Identify which cell holds the provided text, then report its [X, Y] central coordinate. 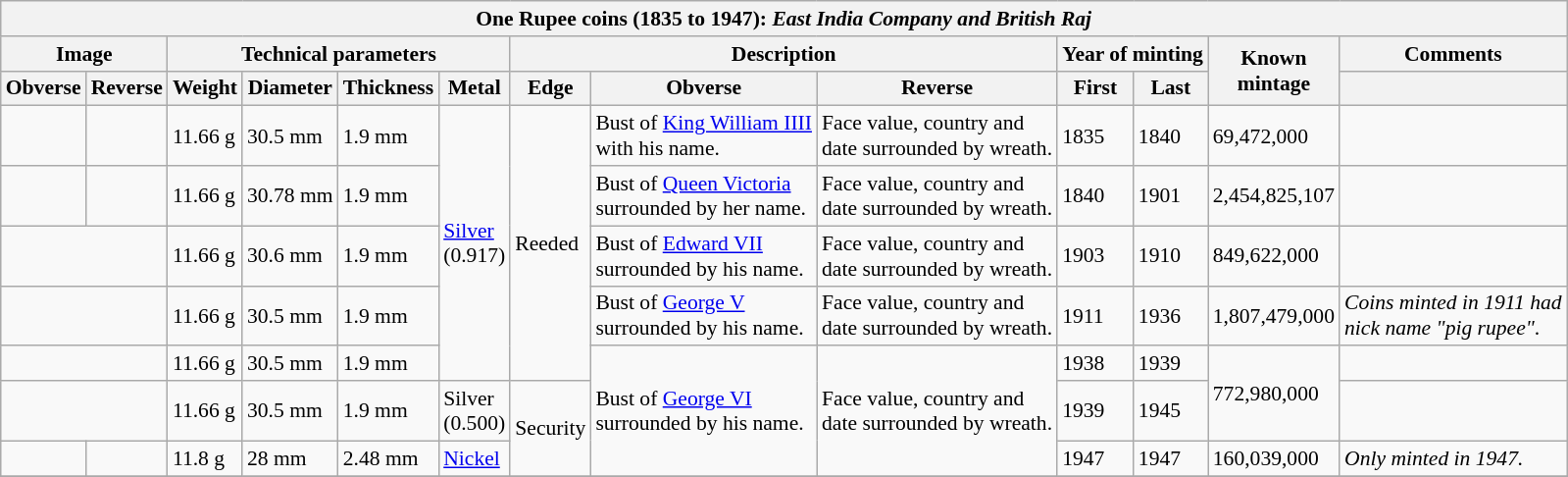
Diameter [290, 88]
Coins minted in 1911 hadnick name "pig rupee". [1453, 316]
Thickness [388, 88]
Technical parameters [339, 54]
Metal [475, 88]
First [1095, 88]
Last [1171, 88]
Description [784, 54]
Bust of King William IIIIwith his name. [704, 135]
Bust of George VIsurrounded by his name. [704, 411]
30.6 mm [290, 255]
Bust of George Vsurrounded by his name. [704, 316]
Year of minting [1133, 54]
772,980,000 [1274, 395]
1835 [1095, 135]
30.78 mm [290, 196]
Bust of Edward VIIsurrounded by his name. [704, 255]
Silver(0.500) [475, 410]
Knownmintage [1274, 71]
2,454,825,107 [1274, 196]
Bust of Queen Victoriasurrounded by her name. [704, 196]
2.48 mm [388, 458]
849,622,000 [1274, 255]
Edge [550, 88]
1,807,479,000 [1274, 316]
One Rupee coins (1835 to 1947): East India Company and British Raj [784, 19]
1911 [1095, 316]
1903 [1095, 255]
69,472,000 [1274, 135]
1910 [1171, 255]
Silver(0.917) [475, 243]
Weight [205, 88]
28 mm [290, 458]
Image [84, 54]
Nickel [475, 458]
Comments [1453, 54]
1945 [1171, 410]
Reeded [550, 243]
1938 [1095, 364]
Security [550, 428]
160,039,000 [1274, 458]
Only minted in 1947. [1453, 458]
11.8 g [205, 458]
1936 [1171, 316]
1901 [1171, 196]
